Detect which cell encompasses the target text, then output its [X, Y] center coordinate. 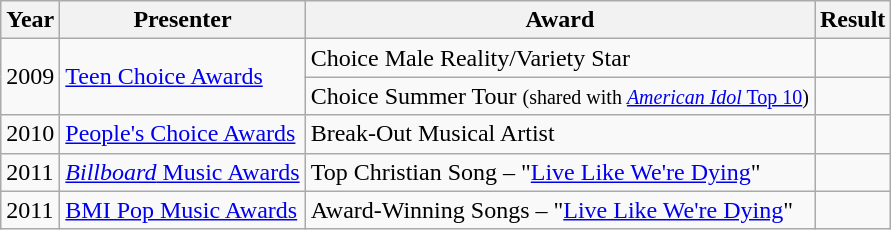
Choice Male Reality/Variety Star [560, 58]
Award [560, 20]
Break-Out Musical Artist [560, 134]
Presenter [182, 20]
Teen Choice Awards [182, 77]
2009 [30, 77]
People's Choice Awards [182, 134]
Result [852, 20]
Year [30, 20]
2010 [30, 134]
Choice Summer Tour (shared with American Idol Top 10) [560, 96]
Award-Winning Songs – "Live Like We're Dying" [560, 210]
BMI Pop Music Awards [182, 210]
Billboard Music Awards [182, 172]
Top Christian Song – "Live Like We're Dying" [560, 172]
